Return [X, Y] of the center of cell containing provided text 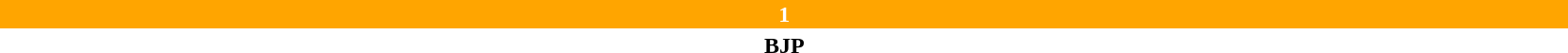
1 [784, 14]
